Return the [X, Y] coordinate for the center point of the cell that contains the specified text.  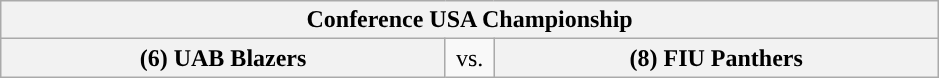
(8) FIU Panthers [716, 58]
(6) UAB Blazers [224, 58]
Conference USA Championship [470, 20]
vs. [470, 58]
